Pinpoint the cell where the given text exists, returning its (x, y) midpoint coordinate. 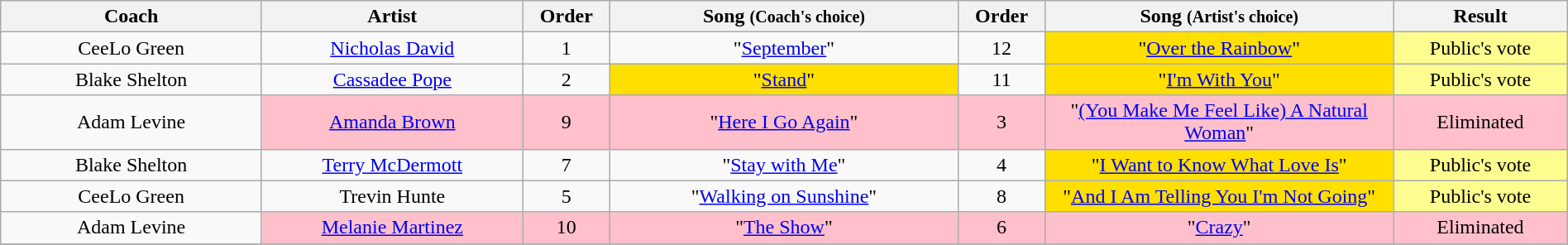
Song (Coach's choice) (784, 17)
"I'm With You" (1219, 79)
Nicholas David (392, 48)
Artist (392, 17)
Result (1480, 17)
"I Want to Know What Love Is" (1219, 165)
"Walking on Sunshine" (784, 196)
7 (566, 165)
9 (566, 122)
Song (Artist's choice) (1219, 17)
Trevin Hunte (392, 196)
11 (1001, 79)
Terry McDermott (392, 165)
"And I Am Telling You I'm Not Going" (1219, 196)
5 (566, 196)
10 (566, 228)
12 (1001, 48)
Cassadee Pope (392, 79)
1 (566, 48)
4 (1001, 165)
"Here I Go Again" (784, 122)
Melanie Martinez (392, 228)
"The Show" (784, 228)
3 (1001, 122)
Amanda Brown (392, 122)
"Crazy" (1219, 228)
8 (1001, 196)
2 (566, 79)
"(You Make Me Feel Like) A Natural Woman" (1219, 122)
"Over the Rainbow" (1219, 48)
"September" (784, 48)
"Stay with Me" (784, 165)
"Stand" (784, 79)
6 (1001, 228)
Coach (131, 17)
